Output the (X, Y) coordinate of the center of the cell containing the given text.  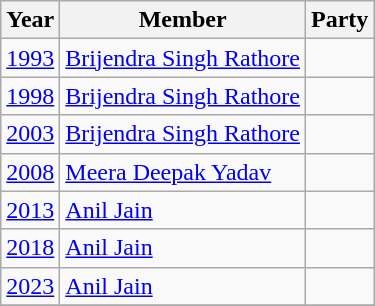
2013 (30, 210)
2023 (30, 286)
Party (340, 20)
Member (183, 20)
Year (30, 20)
1993 (30, 58)
Meera Deepak Yadav (183, 172)
2003 (30, 134)
2008 (30, 172)
2018 (30, 248)
1998 (30, 96)
